Identify which cell holds the provided text, then report its [X, Y] central coordinate. 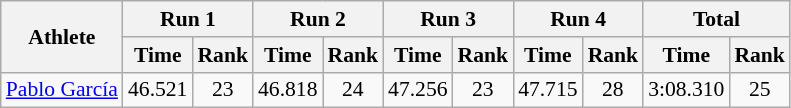
47.715 [548, 90]
Run 1 [188, 19]
25 [760, 90]
Run 3 [448, 19]
3:08.310 [686, 90]
46.521 [158, 90]
Athlete [62, 36]
28 [614, 90]
Total [716, 19]
46.818 [288, 90]
47.256 [418, 90]
Run 2 [318, 19]
Pablo García [62, 90]
Run 4 [578, 19]
24 [352, 90]
